Detect which cell encompasses the target text, then output its [x, y] center coordinate. 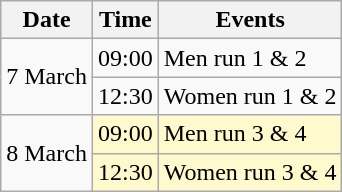
Men run 1 & 2 [250, 58]
Date [47, 20]
8 March [47, 153]
Events [250, 20]
Women run 1 & 2 [250, 96]
Men run 3 & 4 [250, 134]
Women run 3 & 4 [250, 172]
Time [125, 20]
7 March [47, 77]
